Search for the cell housing the specified text and yield its (x, y) center coordinate. 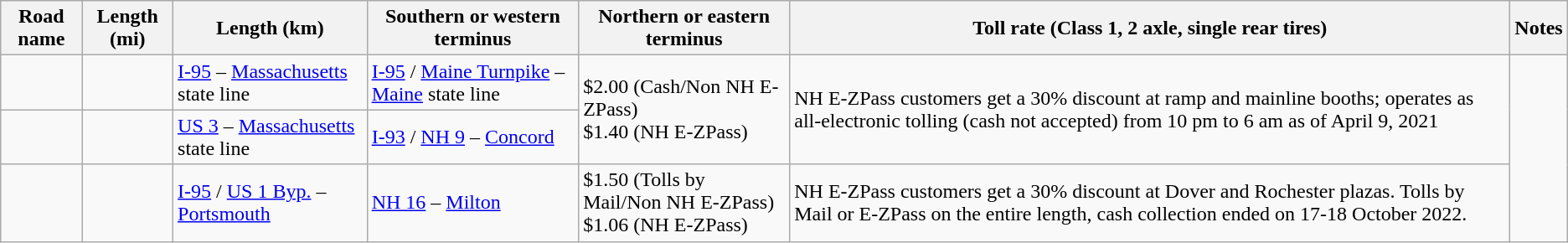
I-95 – Massachusetts state line (271, 82)
US 3 – Massachusetts state line (271, 137)
$1.50 (Tolls by Mail/Non NH E-ZPass)$1.06 (NH E-ZPass) (684, 203)
Length (km) (271, 28)
$2.00 (Cash/Non NH E-ZPass)$1.40 (NH E-ZPass) (684, 110)
Road name (42, 28)
I-95 / US 1 Byp. – Portsmouth (271, 203)
Southern or western terminus (472, 28)
I-95 / Maine Turnpike – Maine state line (472, 82)
Northern or eastern terminus (684, 28)
Toll rate (Class 1, 2 axle, single rear tires) (1150, 28)
Notes (1539, 28)
I-93 / NH 9 – Concord (472, 137)
Length (mi) (127, 28)
NH 16 – Milton (472, 203)
